Identify which cell holds the provided text, then report its (X, Y) central coordinate. 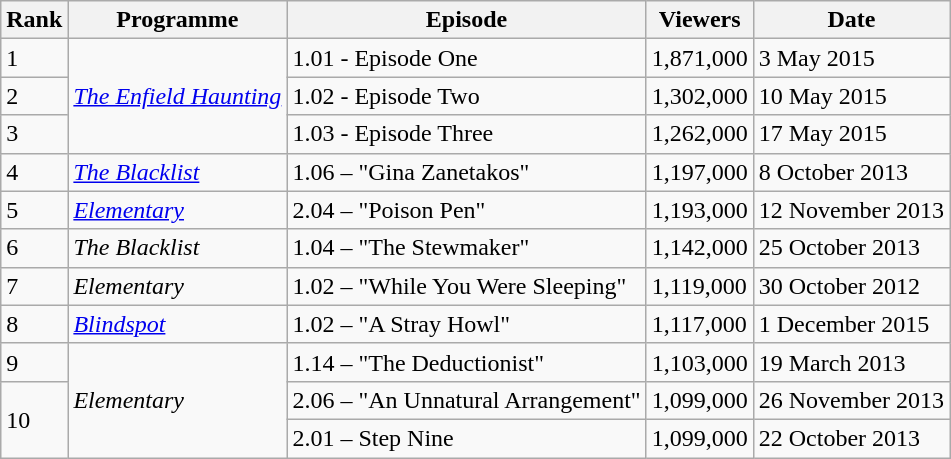
1.14 – "The Deductionist" (466, 362)
19 March 2013 (851, 362)
1.03 - Episode Three (466, 134)
6 (34, 248)
8 (34, 324)
1 (34, 58)
7 (34, 286)
Rank (34, 20)
4 (34, 172)
1.06 – "Gina Zanetakos" (466, 172)
1,142,000 (700, 248)
1.02 - Episode Two (466, 96)
22 October 2013 (851, 438)
10 (34, 419)
The Enfield Haunting (178, 96)
8 October 2013 (851, 172)
2.06 – "An Unnatural Arrangement" (466, 400)
1.01 - Episode One (466, 58)
26 November 2013 (851, 400)
1.02 – "While You Were Sleeping" (466, 286)
17 May 2015 (851, 134)
2.04 – "Poison Pen" (466, 210)
30 October 2012 (851, 286)
2 (34, 96)
1 December 2015 (851, 324)
10 May 2015 (851, 96)
Date (851, 20)
25 October 2013 (851, 248)
1,871,000 (700, 58)
9 (34, 362)
1,117,000 (700, 324)
3 (34, 134)
3 May 2015 (851, 58)
12 November 2013 (851, 210)
Programme (178, 20)
1.02 – "A Stray Howl" (466, 324)
2.01 – Step Nine (466, 438)
Blindspot (178, 324)
1,197,000 (700, 172)
1,103,000 (700, 362)
1.04 – "The Stewmaker" (466, 248)
1,262,000 (700, 134)
Episode (466, 20)
5 (34, 210)
1,193,000 (700, 210)
Viewers (700, 20)
1,302,000 (700, 96)
1,119,000 (700, 286)
